Pinpoint the cell where the given text exists, returning its [x, y] midpoint coordinate. 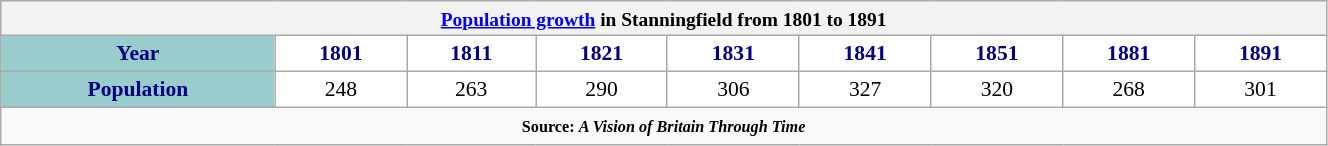
Year [138, 54]
268 [1129, 90]
263 [472, 90]
Source: A Vision of Britain Through Time [664, 126]
Population [138, 90]
301 [1261, 90]
248 [341, 90]
1851 [997, 54]
1891 [1261, 54]
Population growth in Stanningfield from 1801 to 1891 [664, 18]
320 [997, 90]
290 [602, 90]
1841 [865, 54]
1881 [1129, 54]
1821 [602, 54]
327 [865, 90]
1811 [472, 54]
306 [733, 90]
1801 [341, 54]
1831 [733, 54]
